From the cell containing the given text, extract its center point as (x, y) coordinate. 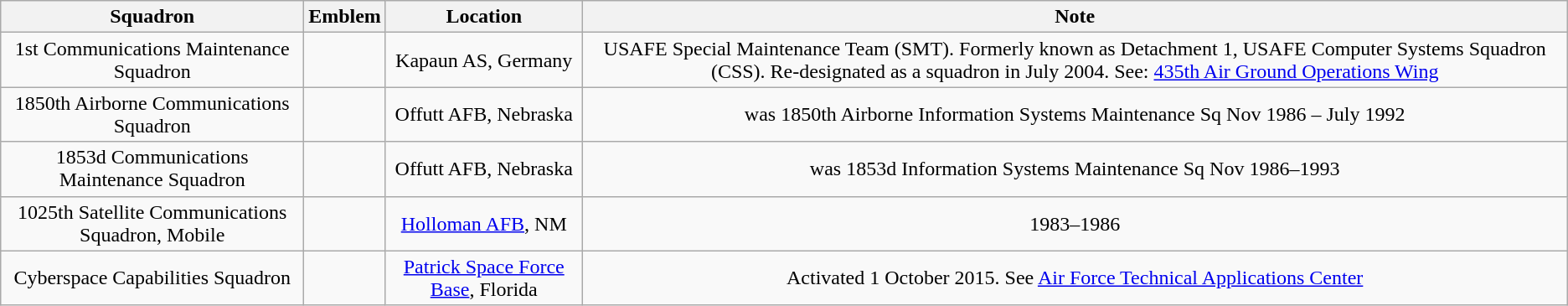
Squadron (152, 17)
1850th Airborne Communications Squadron (152, 114)
1025th Satellite Communications Squadron, Mobile (152, 223)
Kapaun AS, Germany (484, 60)
Note (1075, 17)
Location (484, 17)
Emblem (345, 17)
1st Communications Maintenance Squadron (152, 60)
Patrick Space Force Base, Florida (484, 278)
was 1853d Information Systems Maintenance Sq Nov 1986–1993 (1075, 169)
was 1850th Airborne Information Systems Maintenance Sq Nov 1986 – July 1992 (1075, 114)
1983–1986 (1075, 223)
Holloman AFB, NM (484, 223)
Activated 1 October 2015. See Air Force Technical Applications Center (1075, 278)
1853d Communications Maintenance Squadron (152, 169)
Cyberspace Capabilities Squadron (152, 278)
